For the text-containing cell, return its midpoint in (x, y) coordinate format. 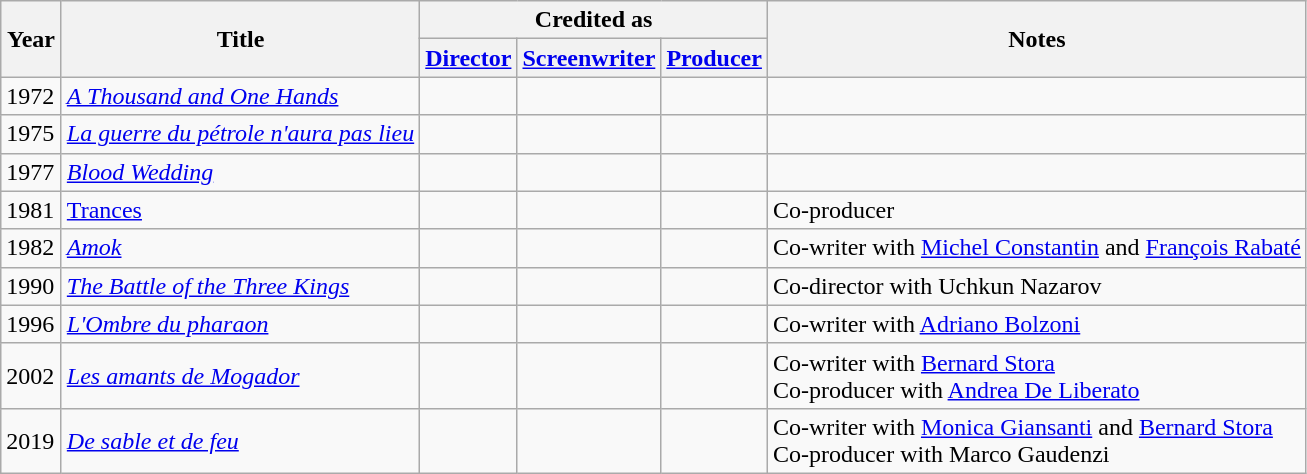
Amok (240, 248)
Blood Wedding (240, 172)
Co-producer (1036, 210)
1996 (32, 324)
2002 (32, 376)
Title (240, 39)
The Battle of the Three Kings (240, 286)
Les amants de Mogador (240, 376)
Co-writer with Monica Giansanti and Bernard StoraCo-producer with Marco Gaudenzi (1036, 440)
De sable et de feu (240, 440)
Credited as (594, 20)
2019 (32, 440)
1990 (32, 286)
1972 (32, 96)
A Thousand and One Hands (240, 96)
Co-writer with Adriano Bolzoni (1036, 324)
1977 (32, 172)
L'Ombre du pharaon (240, 324)
Co-writer with Bernard StoraCo-producer with Andrea De Liberato (1036, 376)
Year (32, 39)
Co-writer with Michel Constantin and François Rabaté (1036, 248)
La guerre du pétrole n'aura pas lieu (240, 134)
Director (468, 58)
Producer (714, 58)
Co-director with Uchkun Nazarov (1036, 286)
Screenwriter (589, 58)
1975 (32, 134)
Trances (240, 210)
1982 (32, 248)
Notes (1036, 39)
1981 (32, 210)
